Identify which cell holds the provided text, then report its (x, y) central coordinate. 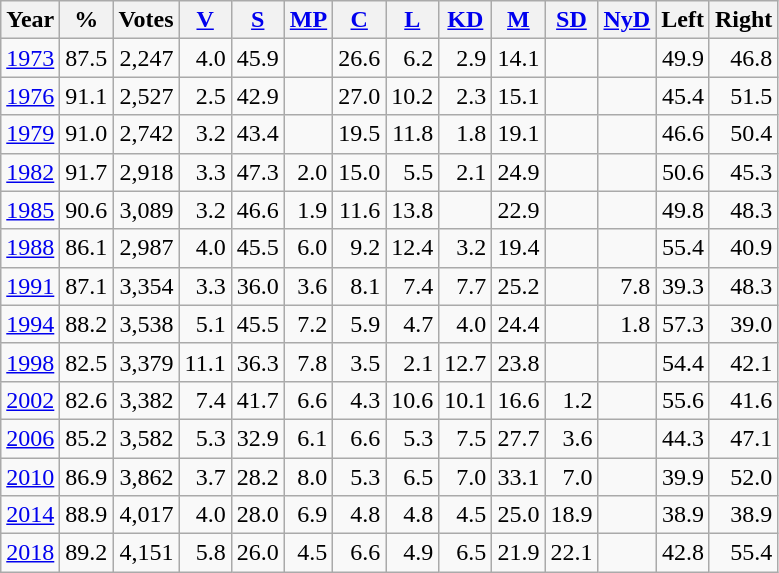
25.2 (518, 286)
11.8 (412, 134)
3,379 (146, 362)
1982 (30, 172)
2002 (30, 400)
6.9 (308, 515)
82.6 (86, 400)
6.1 (308, 438)
42.1 (743, 362)
7.2 (308, 324)
M (518, 20)
13.8 (412, 210)
S (258, 20)
4,017 (146, 515)
42.8 (683, 553)
32.9 (258, 438)
5.5 (412, 172)
1.2 (572, 400)
Right (743, 20)
15.1 (518, 96)
% (86, 20)
15.0 (360, 172)
91.0 (86, 134)
4,151 (146, 553)
51.5 (743, 96)
46.8 (743, 58)
V (205, 20)
27.7 (518, 438)
16.6 (518, 400)
41.6 (743, 400)
36.3 (258, 362)
3,582 (146, 438)
8.1 (360, 286)
NyD (627, 20)
89.2 (86, 553)
14.1 (518, 58)
43.4 (258, 134)
10.1 (466, 400)
3.5 (360, 362)
26.6 (360, 58)
9.2 (360, 248)
19.4 (518, 248)
1985 (30, 210)
12.7 (466, 362)
1994 (30, 324)
52.0 (743, 477)
28.0 (258, 515)
1.9 (308, 210)
45.3 (743, 172)
22.1 (572, 553)
3.7 (205, 477)
4.3 (360, 400)
3,538 (146, 324)
19.1 (518, 134)
SD (572, 20)
24.4 (518, 324)
87.5 (86, 58)
2.3 (466, 96)
19.5 (360, 134)
85.2 (86, 438)
88.2 (86, 324)
50.6 (683, 172)
1973 (30, 58)
5.8 (205, 553)
23.8 (518, 362)
2,918 (146, 172)
10.2 (412, 96)
40.9 (743, 248)
86.9 (86, 477)
18.9 (572, 515)
49.8 (683, 210)
4.7 (412, 324)
Left (683, 20)
1998 (30, 362)
11.1 (205, 362)
1979 (30, 134)
Year (30, 20)
88.9 (86, 515)
39.0 (743, 324)
Votes (146, 20)
26.0 (258, 553)
4.9 (412, 553)
47.3 (258, 172)
86.1 (86, 248)
90.6 (86, 210)
41.7 (258, 400)
KD (466, 20)
2014 (30, 515)
3,089 (146, 210)
10.6 (412, 400)
2,527 (146, 96)
44.3 (683, 438)
87.1 (86, 286)
1976 (30, 96)
54.4 (683, 362)
24.9 (518, 172)
47.1 (743, 438)
55.6 (683, 400)
22.9 (518, 210)
12.4 (412, 248)
2.0 (308, 172)
1988 (30, 248)
2.5 (205, 96)
7.7 (466, 286)
2006 (30, 438)
7.5 (466, 438)
91.1 (86, 96)
2.9 (466, 58)
28.2 (258, 477)
25.0 (518, 515)
39.3 (683, 286)
49.9 (683, 58)
3,382 (146, 400)
27.0 (360, 96)
1991 (30, 286)
6.0 (308, 248)
57.3 (683, 324)
2,247 (146, 58)
5.1 (205, 324)
33.1 (518, 477)
45.9 (258, 58)
3,862 (146, 477)
11.6 (360, 210)
2018 (30, 553)
91.7 (86, 172)
MP (308, 20)
39.9 (683, 477)
8.0 (308, 477)
45.4 (683, 96)
6.2 (412, 58)
2,742 (146, 134)
50.4 (743, 134)
C (360, 20)
2,987 (146, 248)
5.9 (360, 324)
2010 (30, 477)
82.5 (86, 362)
36.0 (258, 286)
42.9 (258, 96)
L (412, 20)
3,354 (146, 286)
21.9 (518, 553)
